Return (X, Y) of the center of cell containing provided text 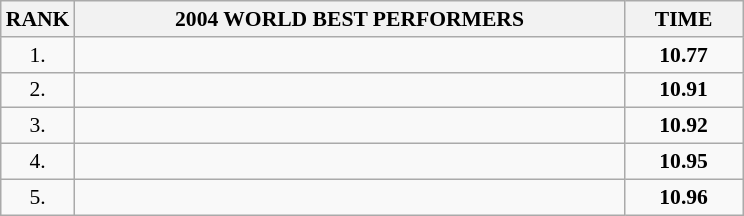
2. (38, 90)
3. (38, 126)
RANK (38, 19)
10.95 (684, 162)
4. (38, 162)
2004 WORLD BEST PERFORMERS (349, 19)
10.96 (684, 197)
TIME (684, 19)
5. (38, 197)
10.91 (684, 90)
10.77 (684, 55)
10.92 (684, 126)
1. (38, 55)
